Output the (x, y) coordinate of the center of the cell containing the given text.  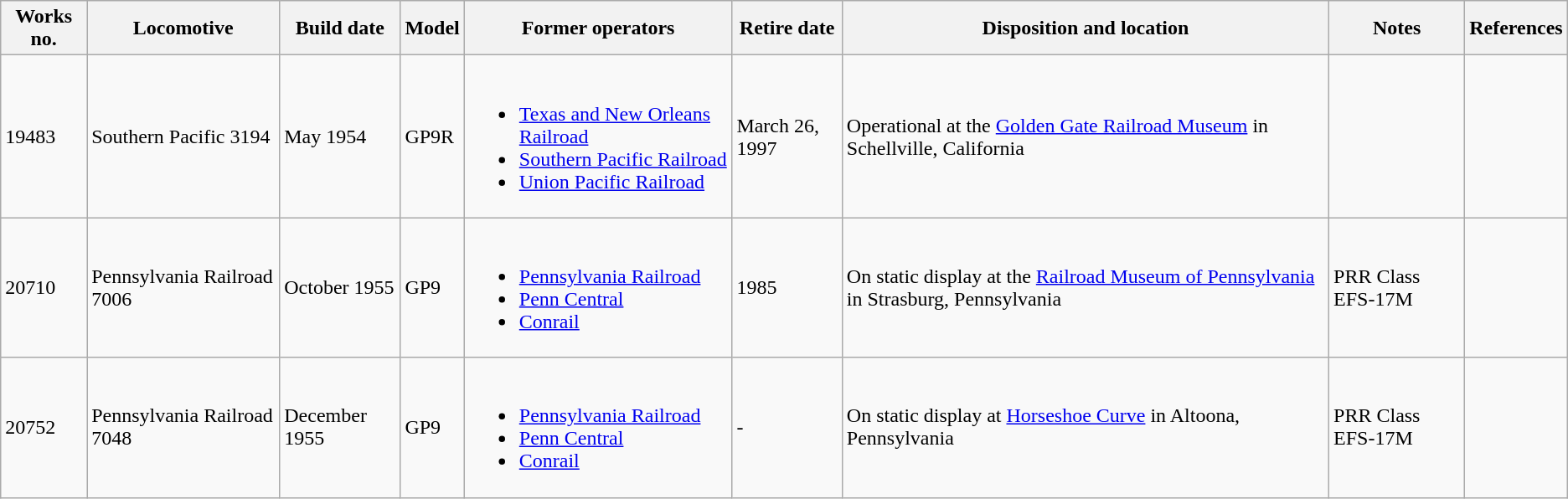
Pennsylvania Railroad 7048 (183, 427)
19483 (44, 136)
- (787, 427)
Works no. (44, 28)
Retire date (787, 28)
Pennsylvania Railroad 7006 (183, 288)
References (1516, 28)
December 1955 (340, 427)
On static display at Horseshoe Curve in Altoona, Pennsylvania (1086, 427)
March 26, 1997 (787, 136)
Texas and New Orleans RailroadSouthern Pacific RailroadUnion Pacific Railroad (598, 136)
Disposition and location (1086, 28)
On static display at the Railroad Museum of Pennsylvania in Strasburg, Pennsylvania (1086, 288)
May 1954 (340, 136)
GP9R (432, 136)
Build date (340, 28)
October 1955 (340, 288)
Former operators (598, 28)
Model (432, 28)
20710 (44, 288)
20752 (44, 427)
Operational at the Golden Gate Railroad Museum in Schellville, California (1086, 136)
Notes (1397, 28)
Southern Pacific 3194 (183, 136)
1985 (787, 288)
Locomotive (183, 28)
